Extract the (x, y) coordinate from the center of the cell holding the provided text.  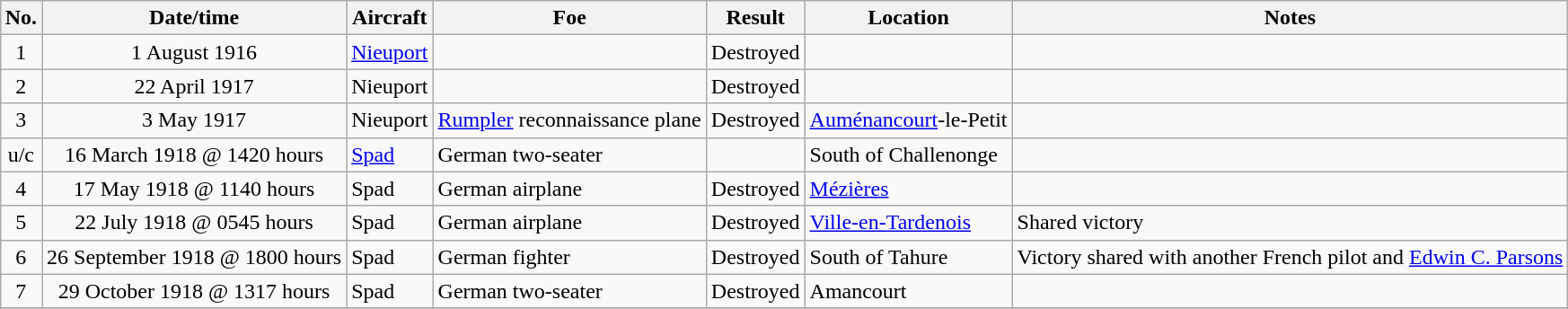
16 March 1918 @ 1420 hours (194, 154)
Result (755, 18)
Rumpler reconnaissance plane (569, 120)
South of Tahure (909, 257)
3 (21, 120)
29 October 1918 @ 1317 hours (194, 291)
4 (21, 189)
5 (21, 223)
Aircraft (390, 18)
1 (21, 52)
u/c (21, 154)
7 (21, 291)
Auménancourt-le-Petit (909, 120)
22 April 1917 (194, 86)
17 May 1918 @ 1140 hours (194, 189)
South of Challenonge (909, 154)
German fighter (569, 257)
Shared victory (1290, 223)
Victory shared with another French pilot and Edwin C. Parsons (1290, 257)
Mézières (909, 189)
Amancourt (909, 291)
Date/time (194, 18)
No. (21, 18)
3 May 1917 (194, 120)
22 July 1918 @ 0545 hours (194, 223)
2 (21, 86)
Location (909, 18)
26 September 1918 @ 1800 hours (194, 257)
Foe (569, 18)
1 August 1916 (194, 52)
Ville-en-Tardenois (909, 223)
6 (21, 257)
Notes (1290, 18)
